Provide the [X, Y] coordinate of the cell's center where the given text is located.  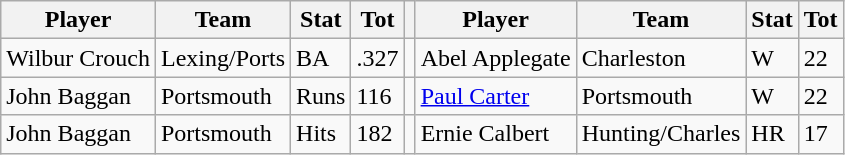
116 [378, 96]
BA [321, 58]
17 [820, 134]
Wilbur Crouch [78, 58]
182 [378, 134]
Paul Carter [496, 96]
Runs [321, 96]
Hits [321, 134]
.327 [378, 58]
Hunting/Charles [661, 134]
HR [772, 134]
Ernie Calbert [496, 134]
Charleston [661, 58]
Lexing/Ports [222, 58]
Abel Applegate [496, 58]
